Scan for the cell matching the given text and deliver its (x, y) coordinate at center. 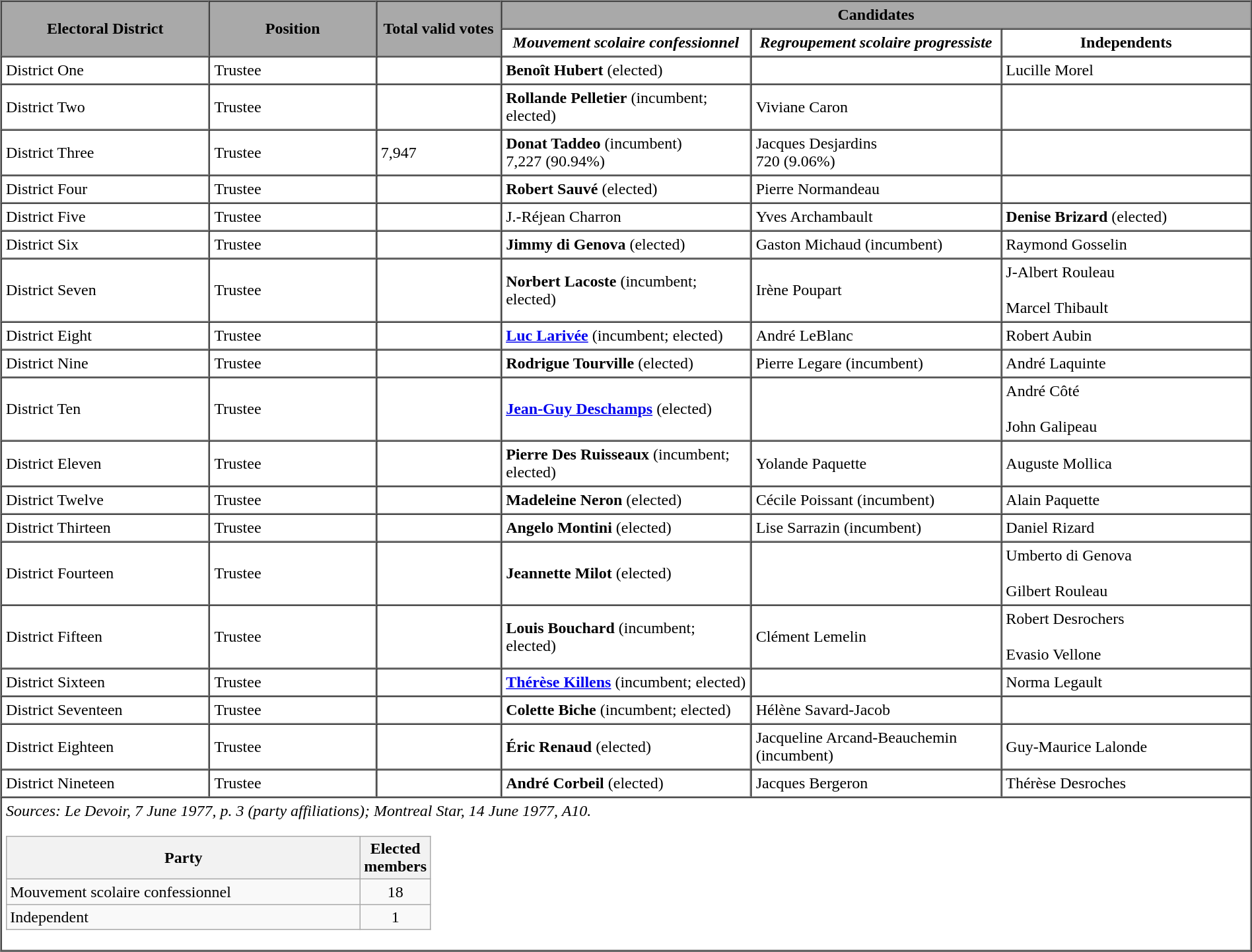
Jimmy di Genova (elected) (626, 245)
Lise Sarrazin (incumbent) (876, 527)
J.-Réjean Charron (626, 217)
Robert DesrochersEvasio Vellone (1127, 636)
District Six (106, 245)
Rodrigue Tourville (elected) (626, 364)
Elected members (396, 858)
Total valid votes (438, 29)
Jean-Guy Deschamps (elected) (626, 409)
District Nine (106, 364)
Gaston Michaud (incumbent) (876, 245)
District Fifteen (106, 636)
Clément Lemelin (876, 636)
Umberto di GenovaGilbert Rouleau (1127, 573)
Irène Poupart (876, 290)
Norbert Lacoste (incumbent; elected) (626, 290)
District Three (106, 152)
Éric Renaud (elected) (626, 746)
Donat Taddeo (incumbent)7,227 (90.94%) (626, 152)
Jeannette Milot (elected) (626, 573)
Regroupement scolaire progressiste (876, 43)
Louis Bouchard (incumbent; elected) (626, 636)
Electoral District (106, 29)
Cécile Poissant (incumbent) (876, 500)
District Fourteen (106, 573)
Thérèse Killens (incumbent; elected) (626, 682)
Viviane Caron (876, 107)
District Seven (106, 290)
District Seventeen (106, 710)
Lucille Morel (1127, 71)
Robert Sauvé (elected) (626, 189)
Yolande Paquette (876, 463)
Colette Biche (incumbent; elected) (626, 710)
Position (293, 29)
Angelo Montini (elected) (626, 527)
Independent (184, 917)
Daniel Rizard (1127, 527)
Independents (1127, 43)
Guy-Maurice Lalonde (1127, 746)
Benoît Hubert (elected) (626, 71)
Denise Brizard (elected) (1127, 217)
District Sixteen (106, 682)
District Nineteen (106, 784)
Auguste Mollica (1127, 463)
District Eight (106, 336)
Pierre Normandeau (876, 189)
District Four (106, 189)
District Five (106, 217)
District Thirteen (106, 527)
Yves Archambault (876, 217)
18 (396, 892)
Rollande Pelletier (incumbent; elected) (626, 107)
Madeleine Neron (elected) (626, 500)
Luc Larivée (incumbent; elected) (626, 336)
District Eleven (106, 463)
District Eighteen (106, 746)
District Two (106, 107)
André CôtéJohn Galipeau (1127, 409)
District One (106, 71)
Thérèse Desroches (1127, 784)
André LeBlanc (876, 336)
Pierre Des Ruisseaux (incumbent; elected) (626, 463)
André Corbeil (elected) (626, 784)
District Twelve (106, 500)
Hélène Savard-Jacob (876, 710)
Pierre Legare (incumbent) (876, 364)
District Ten (106, 409)
Party (184, 858)
Jacques Bergeron (876, 784)
Jacques Desjardins720 (9.06%) (876, 152)
Robert Aubin (1127, 336)
1 (396, 917)
Alain Paquette (1127, 500)
Jacqueline Arcand-Beauchemin (incumbent) (876, 746)
7,947 (438, 152)
Candidates (876, 15)
André Laquinte (1127, 364)
J-Albert RouleauMarcel Thibault (1127, 290)
Norma Legault (1127, 682)
Raymond Gosselin (1127, 245)
